Locate the cell with the specified text and output its [X, Y] center coordinate. 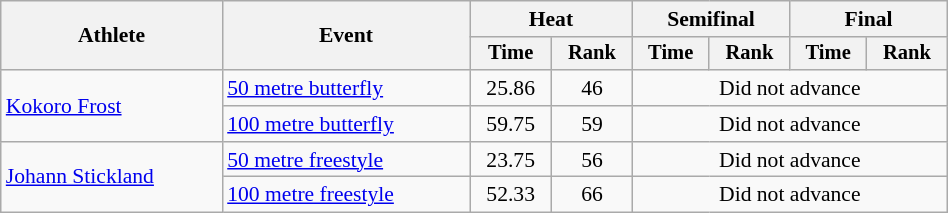
Kokoro Frost [112, 106]
56 [592, 160]
50 metre freestyle [346, 160]
Final [869, 19]
100 metre freestyle [346, 195]
Semifinal [710, 19]
59.75 [511, 124]
Athlete [112, 36]
Heat [552, 19]
46 [592, 88]
Event [346, 36]
23.75 [511, 160]
Johann Stickland [112, 178]
59 [592, 124]
100 metre butterfly [346, 124]
50 metre butterfly [346, 88]
52.33 [511, 195]
66 [592, 195]
25.86 [511, 88]
